Find where the given text appears and provide that cell's center as [x, y] coordinate. 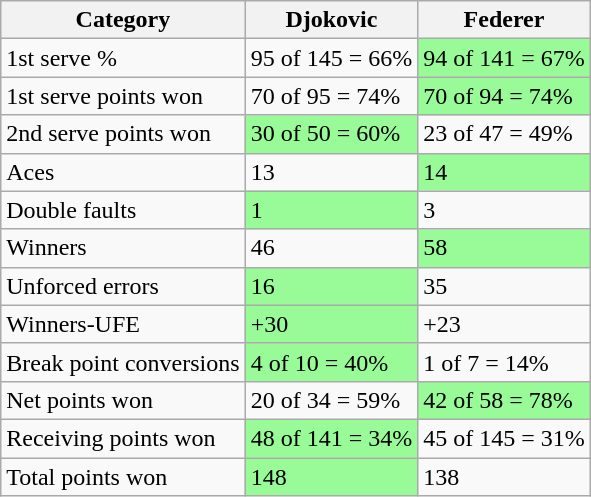
Djokovic [332, 20]
42 of 58 = 78% [504, 400]
20 of 34 = 59% [332, 400]
4 of 10 = 40% [332, 362]
3 [504, 210]
23 of 47 = 49% [504, 134]
+23 [504, 324]
1st serve % [123, 58]
70 of 94 = 74% [504, 96]
94 of 141 = 67% [504, 58]
Winners-UFE [123, 324]
Unforced errors [123, 286]
2nd serve points won [123, 134]
Net points won [123, 400]
70 of 95 = 74% [332, 96]
46 [332, 248]
14 [504, 172]
95 of 145 = 66% [332, 58]
148 [332, 477]
1 of 7 = 14% [504, 362]
Category [123, 20]
13 [332, 172]
45 of 145 = 31% [504, 438]
138 [504, 477]
Total points won [123, 477]
Winners [123, 248]
Break point conversions [123, 362]
Aces [123, 172]
58 [504, 248]
35 [504, 286]
Double faults [123, 210]
48 of 141 = 34% [332, 438]
1 [332, 210]
+30 [332, 324]
1st serve points won [123, 96]
30 of 50 = 60% [332, 134]
Federer [504, 20]
16 [332, 286]
Receiving points won [123, 438]
